Output the (X, Y) coordinate of the center of the cell containing the given text.  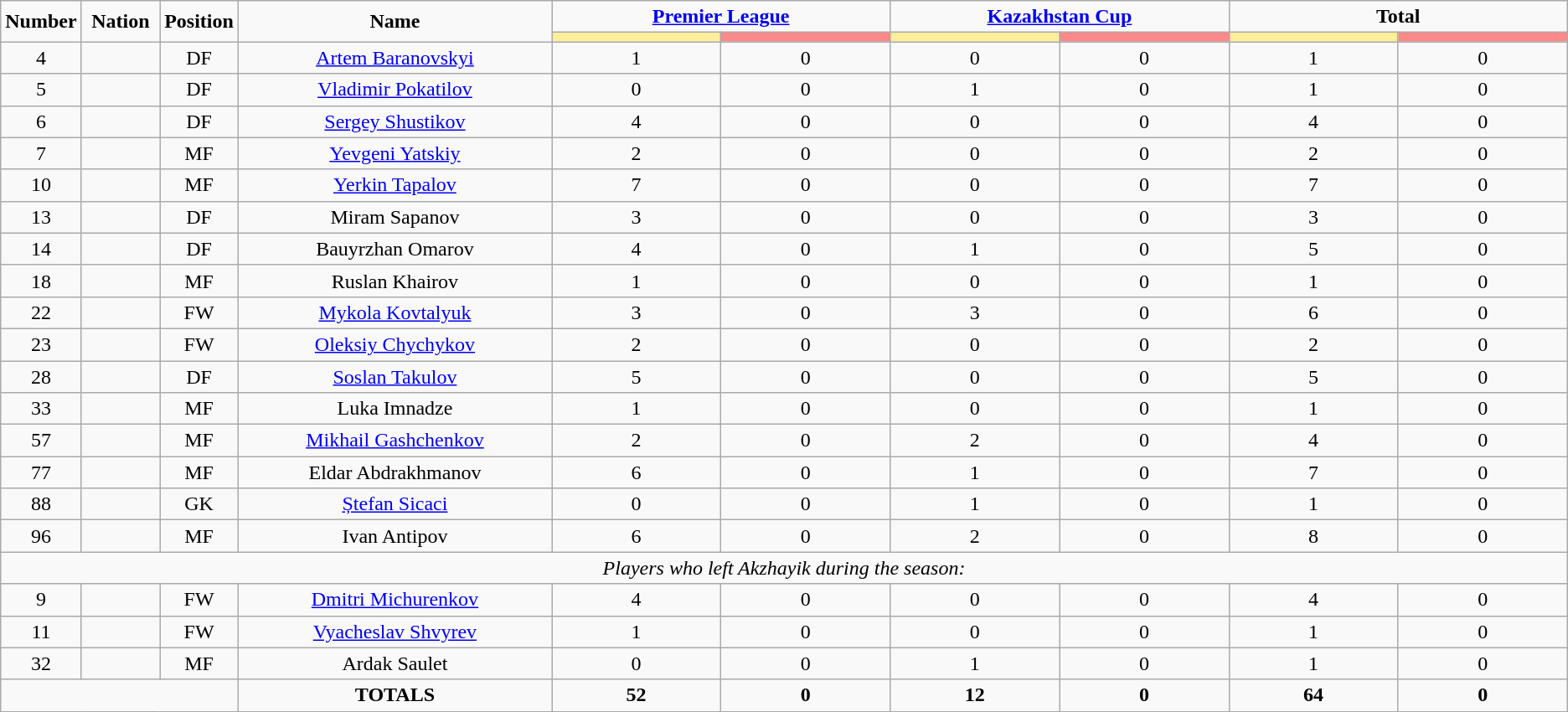
GK (199, 504)
Luka Imnadze (395, 409)
Sergey Shustikov (395, 121)
Ivan Antipov (395, 536)
9 (41, 600)
Ștefan Sicaci (395, 504)
Position (199, 22)
Players who left Akzhayik during the season: (784, 568)
Vladimir Pokatilov (395, 90)
Vyacheslav Shvyrev (395, 632)
18 (41, 281)
Miram Sapanov (395, 217)
8 (1313, 536)
Name (395, 22)
Bauyrzhan Omarov (395, 249)
Eldar Abdrakhmanov (395, 472)
Total (1398, 17)
Number (41, 22)
32 (41, 663)
Yevgeni Yatskiy (395, 153)
Artem Baranovskyi (395, 58)
96 (41, 536)
Nation (121, 22)
Kazakhstan Cup (1060, 17)
11 (41, 632)
22 (41, 312)
14 (41, 249)
23 (41, 344)
88 (41, 504)
57 (41, 441)
28 (41, 376)
TOTALS (395, 695)
Oleksiy Chychykov (395, 344)
Mykola Kovtalyuk (395, 312)
12 (975, 695)
77 (41, 472)
52 (636, 695)
Premier League (720, 17)
Yerkin Tapalov (395, 185)
13 (41, 217)
64 (1313, 695)
33 (41, 409)
Mikhail Gashchenkov (395, 441)
Soslan Takulov (395, 376)
10 (41, 185)
Ardak Saulet (395, 663)
Ruslan Khairov (395, 281)
Dmitri Michurenkov (395, 600)
